From the cell containing the given text, extract its center point as (x, y) coordinate. 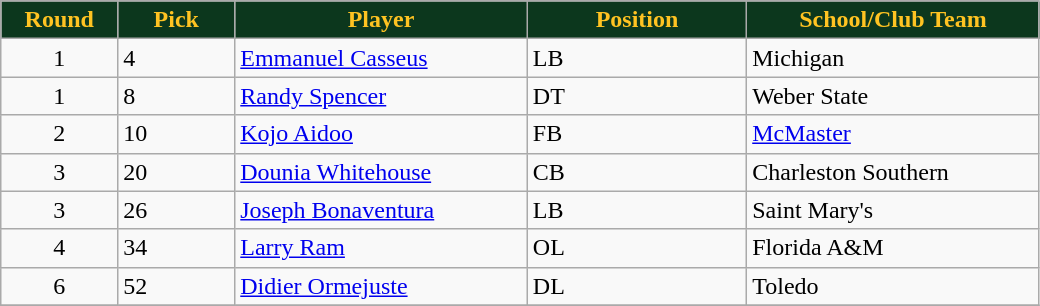
Florida A&M (894, 248)
Michigan (894, 58)
2 (60, 134)
Charleston Southern (894, 172)
Dounia Whitehouse (382, 172)
Pick (176, 20)
Weber State (894, 96)
Kojo Aidoo (382, 134)
Saint Mary's (894, 210)
Toledo (894, 286)
Player (382, 20)
8 (176, 96)
Larry Ram (382, 248)
Didier Ormejuste (382, 286)
Emmanuel Casseus (382, 58)
School/Club Team (894, 20)
Joseph Bonaventura (382, 210)
DL (636, 286)
DT (636, 96)
CB (636, 172)
Randy Spencer (382, 96)
6 (60, 286)
52 (176, 286)
Position (636, 20)
34 (176, 248)
26 (176, 210)
20 (176, 172)
Round (60, 20)
McMaster (894, 134)
10 (176, 134)
FB (636, 134)
OL (636, 248)
